From the cell containing the given text, extract its center point as [X, Y] coordinate. 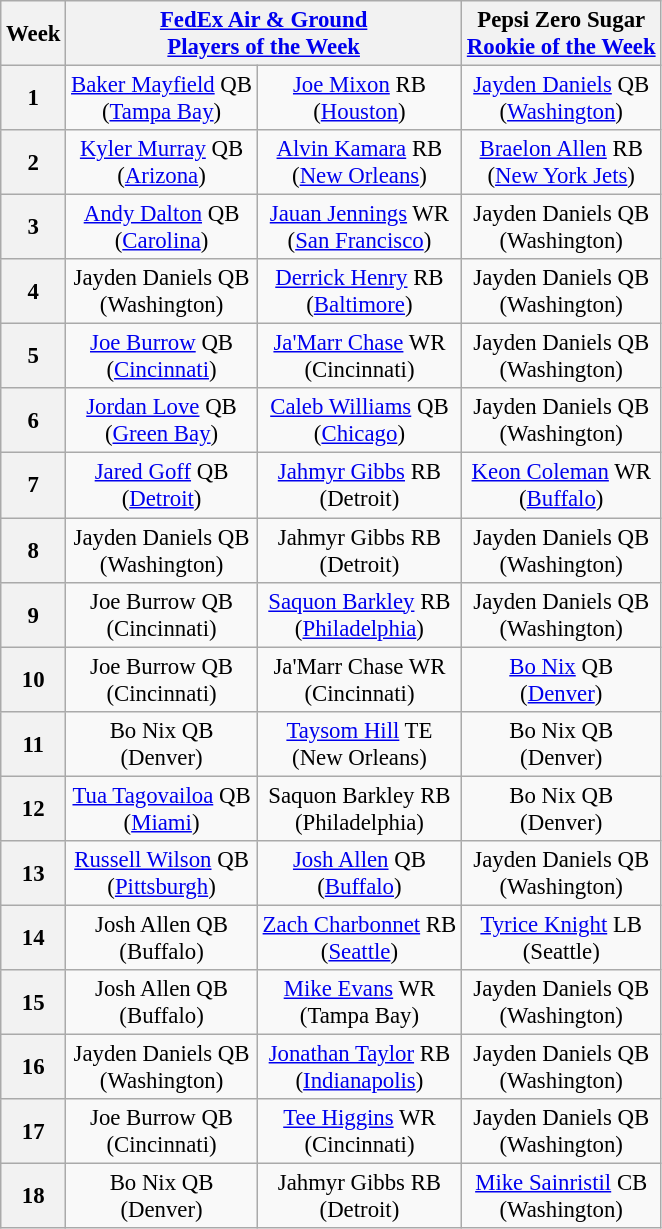
Andy Dalton QB(Carolina) [162, 228]
5 [34, 356]
Jauan Jennings WR(San Francisco) [359, 228]
2 [34, 162]
Keon Coleman WR(Buffalo) [562, 486]
Braelon Allen RB(New York Jets) [562, 162]
FedEx Air & GroundPlayers of the Week [264, 34]
3 [34, 228]
Derrick Henry RB(Baltimore) [359, 292]
Zach Charbonnet RB(Seattle) [359, 938]
4 [34, 292]
Week [34, 34]
Tee Higgins WR(Cincinnati) [359, 1132]
15 [34, 1002]
Mike Sainristil CB(Washington) [562, 1196]
Jared Goff QB(Detroit) [162, 486]
Jonathan Taylor RB(Indianapolis) [359, 1066]
6 [34, 420]
Pepsi Zero SugarRookie of the Week [562, 34]
9 [34, 614]
Tua Tagovailoa QB(Miami) [162, 808]
17 [34, 1132]
18 [34, 1196]
8 [34, 550]
Russell Wilson QB(Pittsburgh) [162, 874]
13 [34, 874]
1 [34, 98]
Baker Mayfield QB(Tampa Bay) [162, 98]
16 [34, 1066]
Tyrice Knight LB(Seattle) [562, 938]
Mike Evans WR(Tampa Bay) [359, 1002]
Joe Mixon RB(Houston) [359, 98]
12 [34, 808]
Jordan Love QB(Green Bay) [162, 420]
Kyler Murray QB(Arizona) [162, 162]
11 [34, 744]
7 [34, 486]
10 [34, 680]
Taysom Hill TE(New Orleans) [359, 744]
Caleb Williams QB(Chicago) [359, 420]
Alvin Kamara RB(New Orleans) [359, 162]
14 [34, 938]
